Detect which cell encompasses the target text, then output its (x, y) center coordinate. 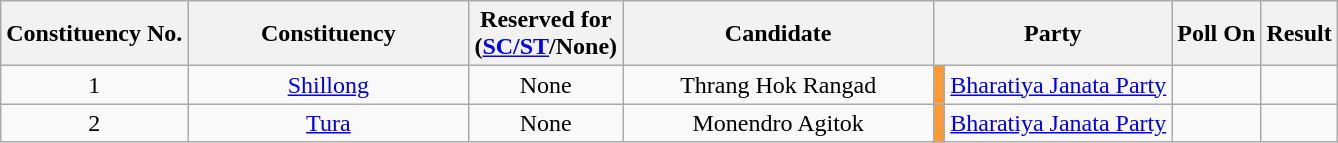
Shillong (328, 85)
Monendro Agitok (778, 123)
1 (94, 85)
Reserved for(SC/ST/None) (546, 34)
Poll On (1216, 34)
Party (1053, 34)
Candidate (778, 34)
Result (1299, 34)
Thrang Hok Rangad (778, 85)
Constituency (328, 34)
Constituency No. (94, 34)
2 (94, 123)
Tura (328, 123)
